Provide the (X, Y) coordinate of the cell's center where the given text is located.  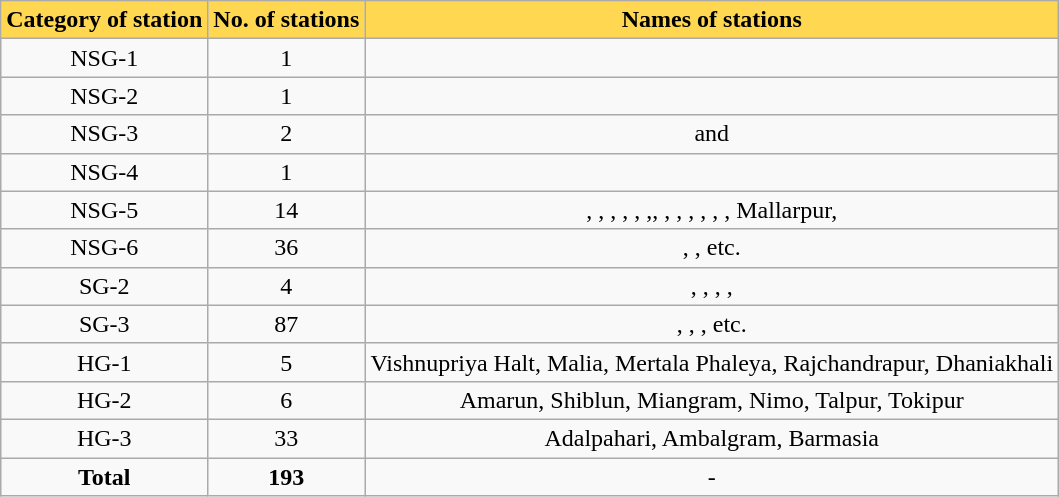
Total (104, 477)
, , , etc. (712, 324)
6 (286, 400)
33 (286, 438)
No. of stations (286, 20)
Adalpahari, Ambalgram, Barmasia (712, 438)
14 (286, 210)
SG-2 (104, 286)
36 (286, 248)
HG-2 (104, 400)
2 (286, 134)
NSG-4 (104, 172)
Category of station (104, 20)
HG-3 (104, 438)
, , etc. (712, 248)
and (712, 134)
Vishnupriya Halt, Malia, Mertala Phaleya, Rajchandrapur, Dhaniakhali (712, 362)
Names of stations (712, 20)
NSG-1 (104, 58)
SG-3 (104, 324)
4 (286, 286)
, , , , (712, 286)
Amarun, Shiblun, Miangram, Nimo, Talpur, Tokipur (712, 400)
NSG-3 (104, 134)
5 (286, 362)
193 (286, 477)
NSG-5 (104, 210)
, , , , , ,, , , , , , , Mallarpur, (712, 210)
NSG-2 (104, 96)
- (712, 477)
HG-1 (104, 362)
NSG-6 (104, 248)
87 (286, 324)
